Provide the (X, Y) coordinate of the cell's center where the given text is located.  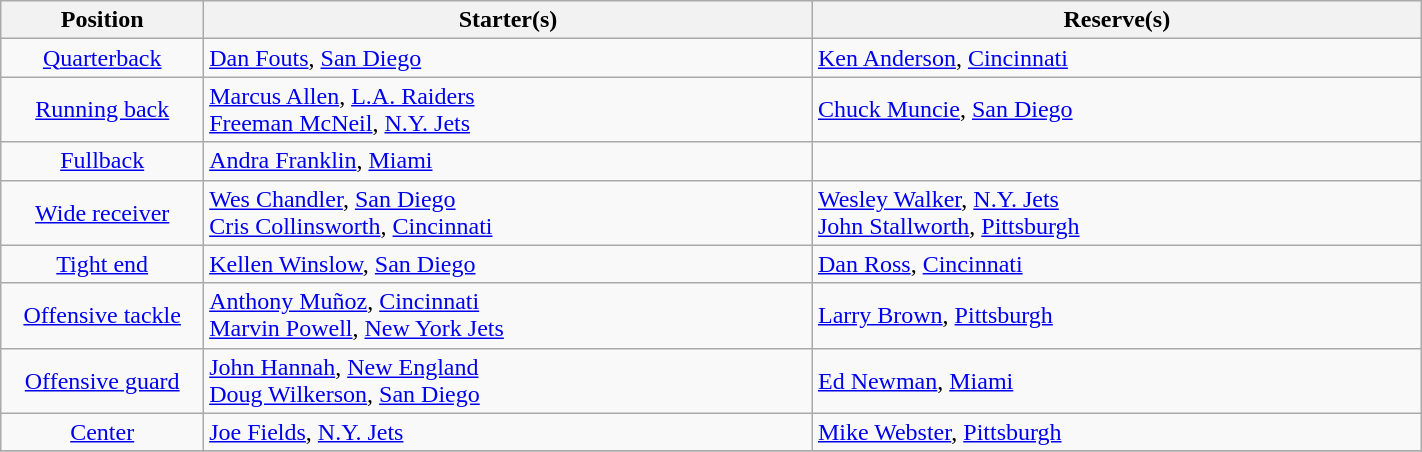
Andra Franklin, Miami (508, 161)
Offensive tackle (102, 316)
Tight end (102, 264)
Fullback (102, 161)
Dan Fouts, San Diego (508, 58)
Anthony Muñoz, Cincinnati Marvin Powell, New York Jets (508, 316)
Position (102, 20)
Ed Newman, Miami (1116, 380)
Wesley Walker, N.Y. Jets John Stallworth, Pittsburgh (1116, 212)
Larry Brown, Pittsburgh (1116, 316)
Dan Ross, Cincinnati (1116, 264)
John Hannah, New England Doug Wilkerson, San Diego (508, 380)
Joe Fields, N.Y. Jets (508, 432)
Quarterback (102, 58)
Reserve(s) (1116, 20)
Ken Anderson, Cincinnati (1116, 58)
Marcus Allen, L.A. Raiders Freeman McNeil, N.Y. Jets (508, 110)
Mike Webster, Pittsburgh (1116, 432)
Chuck Muncie, San Diego (1116, 110)
Running back (102, 110)
Starter(s) (508, 20)
Center (102, 432)
Wes Chandler, San Diego Cris Collinsworth, Cincinnati (508, 212)
Offensive guard (102, 380)
Wide receiver (102, 212)
Kellen Winslow, San Diego (508, 264)
